Detect which cell encompasses the target text, then output its [x, y] center coordinate. 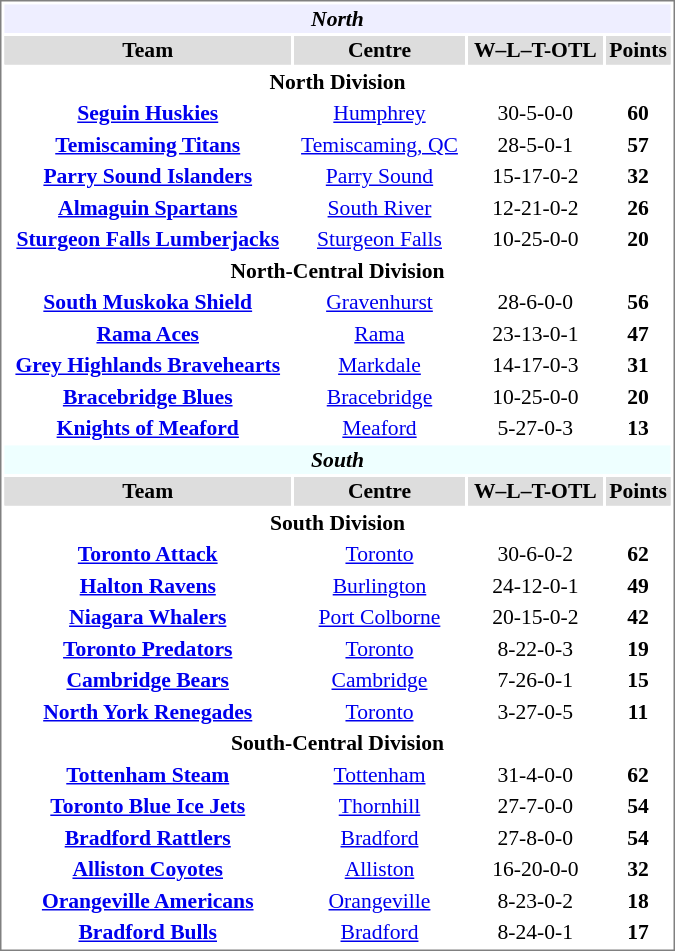
8-22-0-3 [536, 648]
31-4-0-0 [536, 774]
Sturgeon Falls Lumberjacks [147, 239]
Rama [380, 334]
South Muskoka Shield [147, 302]
57 [638, 144]
South River [380, 208]
47 [638, 334]
North York Renegades [147, 712]
42 [638, 617]
Gravenhurst [380, 302]
Thornhill [380, 806]
27-8-0-0 [536, 838]
60 [638, 113]
Burlington [380, 586]
18 [638, 900]
5-27-0-3 [536, 428]
Orangeville [380, 900]
16-20-0-0 [536, 869]
Temiscaming Titans [147, 144]
Temiscaming, QC [380, 144]
Alliston [380, 869]
Meaford [380, 428]
56 [638, 302]
Port Colborne [380, 617]
Toronto Attack [147, 554]
South [337, 460]
Orangeville Americans [147, 900]
15-17-0-2 [536, 176]
7-26-0-1 [536, 680]
31 [638, 365]
North-Central Division [337, 270]
Toronto Predators [147, 648]
8-23-0-2 [536, 900]
South-Central Division [337, 743]
28-6-0-0 [536, 302]
Halton Ravens [147, 586]
Humphrey [380, 113]
17 [638, 932]
Bracebridge [380, 396]
North [337, 18]
20-15-0-2 [536, 617]
28-5-0-1 [536, 144]
30-5-0-0 [536, 113]
Bradford Rattlers [147, 838]
11 [638, 712]
26 [638, 208]
Knights of Meaford [147, 428]
27-7-0-0 [536, 806]
Niagara Whalers [147, 617]
12-21-0-2 [536, 208]
Bracebridge Blues [147, 396]
8-24-0-1 [536, 932]
Toronto Blue Ice Jets [147, 806]
Parry Sound Islanders [147, 176]
Cambridge [380, 680]
Seguin Huskies [147, 113]
Cambridge Bears [147, 680]
Almaguin Spartans [147, 208]
South Division [337, 522]
49 [638, 586]
Parry Sound [380, 176]
Markdale [380, 365]
23-13-0-1 [536, 334]
15 [638, 680]
19 [638, 648]
Tottenham Steam [147, 774]
Bradford Bulls [147, 932]
Rama Aces [147, 334]
13 [638, 428]
Sturgeon Falls [380, 239]
Grey Highlands Bravehearts [147, 365]
14-17-0-3 [536, 365]
30-6-0-2 [536, 554]
Tottenham [380, 774]
North Division [337, 82]
3-27-0-5 [536, 712]
Alliston Coyotes [147, 869]
24-12-0-1 [536, 586]
